Pinpoint the cell where the given text exists, returning its (x, y) midpoint coordinate. 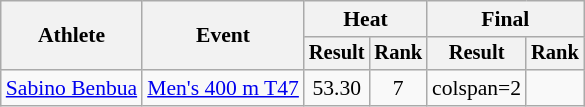
colspan=2 (476, 88)
53.30 (337, 88)
Event (223, 36)
Sabino Benbua (72, 88)
Men's 400 m T47 (223, 88)
Heat (366, 19)
Final (506, 19)
7 (398, 88)
Athlete (72, 36)
